Identify which cell holds the provided text, then report its (X, Y) central coordinate. 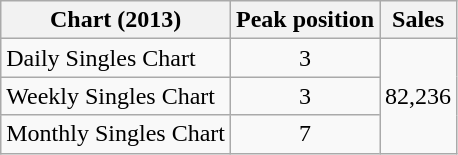
82,236 (418, 96)
Peak position (304, 20)
7 (304, 134)
Chart (2013) (116, 20)
Daily Singles Chart (116, 58)
Monthly Singles Chart (116, 134)
Weekly Singles Chart (116, 96)
Sales (418, 20)
